Detect which cell encompasses the target text, then output its [X, Y] center coordinate. 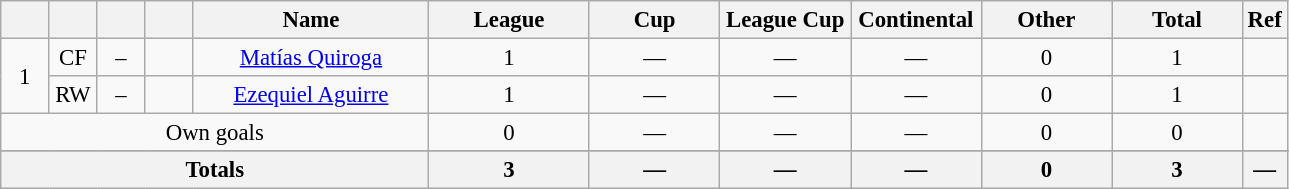
Other [1046, 20]
RW [73, 95]
CF [73, 58]
Total [1178, 20]
League [510, 20]
Matías Quiroga [311, 58]
Ezequiel Aguirre [311, 95]
Totals [215, 170]
Name [311, 20]
Ref [1264, 20]
Own goals [215, 133]
Continental [916, 20]
Cup [654, 20]
League Cup [786, 20]
